Extract the [X, Y] coordinate from the center of the cell holding the provided text.  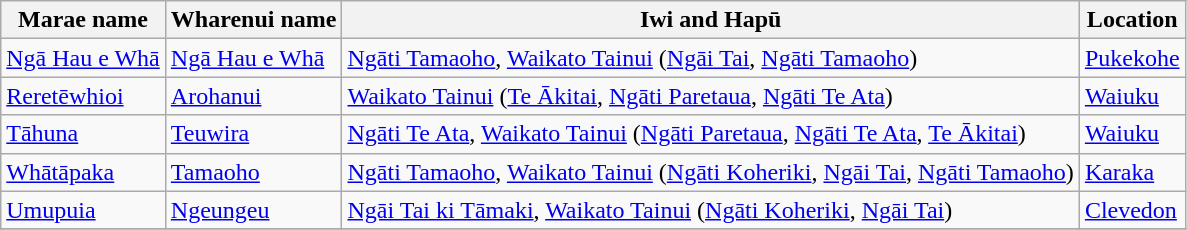
Tamaoho [254, 172]
Karaka [1132, 172]
Ngāti Tamaoho, Waikato Tainui (Ngāi Tai, Ngāti Tamaoho) [710, 58]
Iwi and Hapū [710, 20]
Wharenui name [254, 20]
Ngeungeu [254, 210]
Teuwira [254, 134]
Marae name [84, 20]
Pukekohe [1132, 58]
Reretēwhioi [84, 96]
Tāhuna [84, 134]
Ngāti Te Ata, Waikato Tainui (Ngāti Paretaua, Ngāti Te Ata, Te Ākitai) [710, 134]
Waikato Tainui (Te Ākitai, Ngāti Paretaua, Ngāti Te Ata) [710, 96]
Umupuia [84, 210]
Ngāi Tai ki Tāmaki, Waikato Tainui (Ngāti Koheriki, Ngāi Tai) [710, 210]
Clevedon [1132, 210]
Ngāti Tamaoho, Waikato Tainui (Ngāti Koheriki, Ngāi Tai, Ngāti Tamaoho) [710, 172]
Arohanui [254, 96]
Location [1132, 20]
Whātāpaka [84, 172]
